Return [X, Y] of the center of cell containing provided text 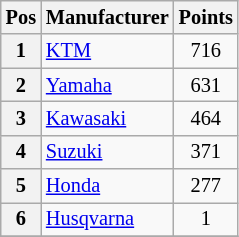
Pos [21, 17]
464 [206, 118]
Points [206, 17]
371 [206, 152]
Manufacturer [108, 17]
KTM [108, 51]
Yamaha [108, 85]
277 [206, 186]
Kawasaki [108, 118]
631 [206, 85]
6 [21, 219]
Suzuki [108, 152]
2 [21, 85]
716 [206, 51]
Husqvarna [108, 219]
Honda [108, 186]
3 [21, 118]
4 [21, 152]
5 [21, 186]
